Scan for the cell matching the given text and deliver its [X, Y] coordinate at center. 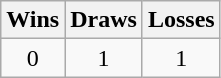
Draws [104, 20]
Losses [181, 20]
0 [33, 58]
Wins [33, 20]
